Output the [X, Y] coordinate of the center of the cell containing the given text.  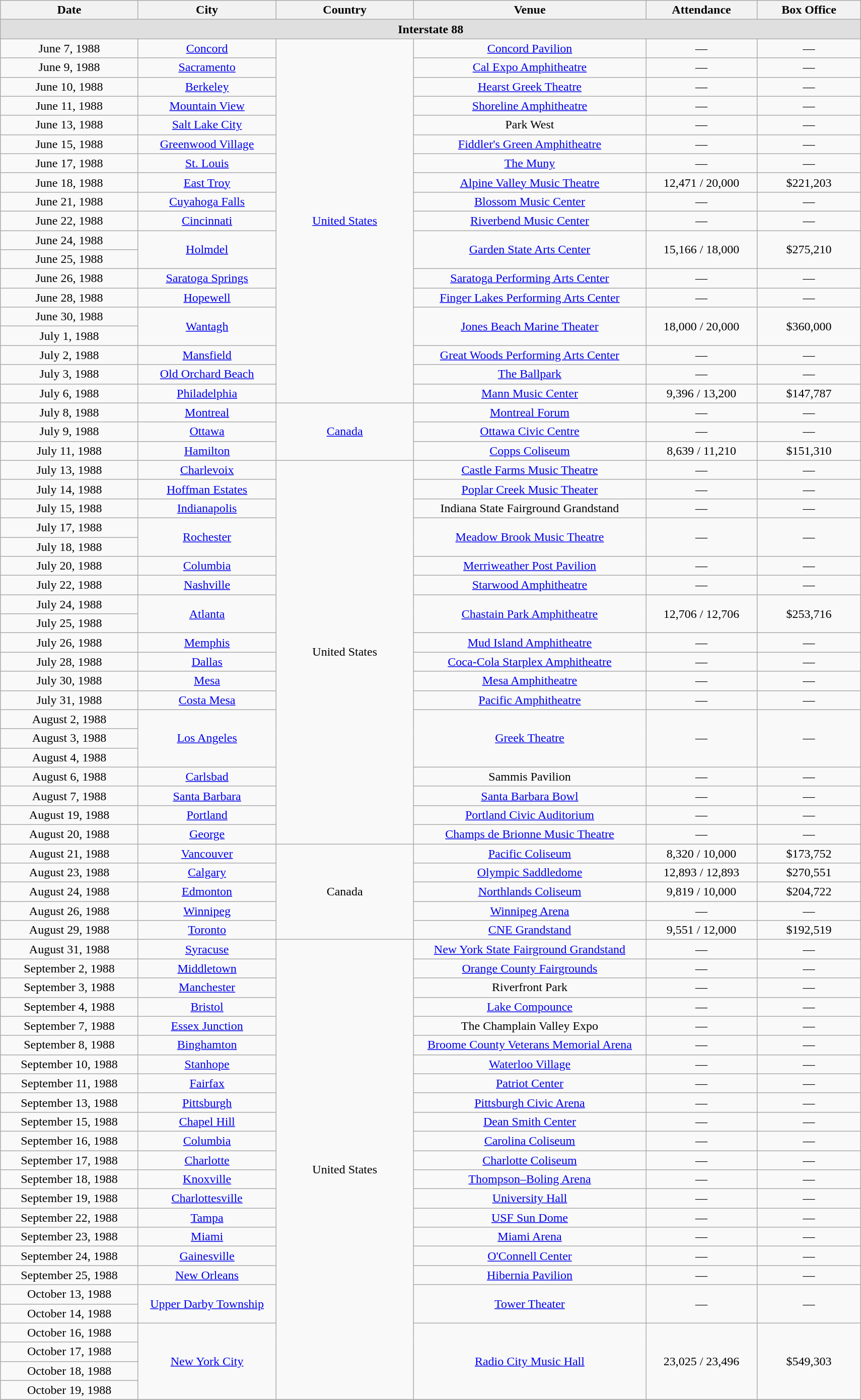
July 3, 1988 [69, 374]
Mountain View [207, 106]
Montreal [207, 412]
East Troy [207, 182]
Indianapolis [207, 508]
Gainesville [207, 1256]
23,025 / 23,496 [701, 1361]
Mud Island Amphitheatre [530, 643]
July 11, 1988 [69, 451]
July 25, 1988 [69, 623]
September 4, 1988 [69, 1007]
June 26, 1988 [69, 278]
Hibernia Pavilion [530, 1275]
Tower Theater [530, 1304]
Winnipeg [207, 911]
September 10, 1988 [69, 1064]
June 25, 1988 [69, 259]
July 28, 1988 [69, 662]
September 16, 1988 [69, 1141]
June 18, 1988 [69, 182]
Montreal Forum [530, 412]
$147,787 [809, 393]
Thompson–Boling Arena [530, 1179]
8,320 / 10,000 [701, 854]
Chapel Hill [207, 1122]
University Hall [530, 1199]
September 15, 1988 [69, 1122]
Rochester [207, 537]
Hamilton [207, 451]
Ottawa Civic Centre [530, 432]
June 7, 1988 [69, 48]
Winnipeg Arena [530, 911]
Dean Smith Center [530, 1122]
July 20, 1988 [69, 566]
Charlevoix [207, 470]
June 21, 1988 [69, 201]
$221,203 [809, 182]
$270,551 [809, 873]
June 11, 1988 [69, 106]
12,471 / 20,000 [701, 182]
The Muny [530, 163]
Miami [207, 1237]
June 28, 1988 [69, 298]
Manchester [207, 988]
Castle Farms Music Theatre [530, 470]
Meadow Brook Music Theatre [530, 537]
July 6, 1988 [69, 393]
9,551 / 12,000 [701, 930]
June 24, 1988 [69, 240]
Essex Junction [207, 1026]
Costa Mesa [207, 700]
Olympic Saddledome [530, 873]
$173,752 [809, 854]
Santa Barbara [207, 796]
August 2, 1988 [69, 719]
Ottawa [207, 432]
The Ballpark [530, 374]
July 9, 1988 [69, 432]
July 17, 1988 [69, 527]
Salt Lake City [207, 125]
September 8, 1988 [69, 1045]
September 25, 1988 [69, 1275]
8,639 / 11,210 [701, 451]
Pittsburgh Civic Arena [530, 1102]
$253,716 [809, 614]
June 15, 1988 [69, 144]
18,000 / 20,000 [701, 326]
George [207, 834]
Santa Barbara Bowl [530, 796]
Old Orchard Beach [207, 374]
Sacramento [207, 67]
Hearst Greek Theatre [530, 87]
Great Woods Performing Arts Center [530, 355]
September 3, 1988 [69, 988]
Middletown [207, 968]
$275,210 [809, 250]
August 29, 1988 [69, 930]
July 8, 1988 [69, 412]
Garden State Arts Center [530, 250]
July 15, 1988 [69, 508]
Chastain Park Amphitheatre [530, 614]
Carolina Coliseum [530, 1141]
Syracuse [207, 949]
September 24, 1988 [69, 1256]
September 2, 1988 [69, 968]
Mesa [207, 681]
Philadelphia [207, 393]
August 24, 1988 [69, 892]
Cuyahoga Falls [207, 201]
Binghamton [207, 1045]
Attendance [701, 10]
Riverfront Park [530, 988]
Blossom Music Center [530, 201]
Fairfax [207, 1083]
August 6, 1988 [69, 777]
$549,303 [809, 1361]
$204,722 [809, 892]
Interstate 88 [431, 29]
Radio City Music Hall [530, 1361]
Venue [530, 10]
Coca-Cola Starplex Amphitheatre [530, 662]
O'Connell Center [530, 1256]
Saratoga Springs [207, 278]
September 17, 1988 [69, 1160]
Greenwood Village [207, 144]
Bristol [207, 1007]
June 13, 1988 [69, 125]
$151,310 [809, 451]
Tampa [207, 1218]
October 19, 1988 [69, 1390]
July 1, 1988 [69, 336]
Hopewell [207, 298]
Concord Pavilion [530, 48]
July 30, 1988 [69, 681]
July 18, 1988 [69, 546]
Atlanta [207, 614]
Alpine Valley Music Theatre [530, 182]
June 30, 1988 [69, 317]
Memphis [207, 643]
Knoxville [207, 1179]
Orange County Fairgrounds [530, 968]
October 16, 1988 [69, 1333]
July 2, 1988 [69, 355]
July 14, 1988 [69, 489]
Indiana State Fairground Grandstand [530, 508]
Upper Darby Township [207, 1304]
Dallas [207, 662]
July 26, 1988 [69, 643]
St. Louis [207, 163]
Fiddler's Green Amphitheatre [530, 144]
July 22, 1988 [69, 585]
August 7, 1988 [69, 796]
October 13, 1988 [69, 1294]
USF Sun Dome [530, 1218]
$192,519 [809, 930]
September 22, 1988 [69, 1218]
$360,000 [809, 326]
June 17, 1988 [69, 163]
Finger Lakes Performing Arts Center [530, 298]
Mansfield [207, 355]
Merriweather Post Pavilion [530, 566]
Poplar Creek Music Theater [530, 489]
Pacific Amphitheatre [530, 700]
New York City [207, 1361]
September 18, 1988 [69, 1179]
Starwood Amphitheatre [530, 585]
12,706 / 12,706 [701, 614]
October 14, 1988 [69, 1313]
August 31, 1988 [69, 949]
Box Office [809, 10]
August 3, 1988 [69, 738]
Los Angeles [207, 738]
Country [345, 10]
Riverbend Music Center [530, 221]
September 7, 1988 [69, 1026]
CNE Grandstand [530, 930]
August 4, 1988 [69, 757]
Cincinnati [207, 221]
Toronto [207, 930]
Concord [207, 48]
August 19, 1988 [69, 815]
August 26, 1988 [69, 911]
Calgary [207, 873]
Nashville [207, 585]
9,396 / 13,200 [701, 393]
Sammis Pavilion [530, 777]
Shoreline Amphitheatre [530, 106]
Portland Civic Auditorium [530, 815]
15,166 / 18,000 [701, 250]
Miami Arena [530, 1237]
July 31, 1988 [69, 700]
June 10, 1988 [69, 87]
Date [69, 10]
August 21, 1988 [69, 854]
Edmonton [207, 892]
Charlotte Coliseum [530, 1160]
Waterloo Village [530, 1064]
Copps Coliseum [530, 451]
Patriot Center [530, 1083]
September 19, 1988 [69, 1199]
9,819 / 10,000 [701, 892]
12,893 / 12,893 [701, 873]
August 20, 1988 [69, 834]
The Champlain Valley Expo [530, 1026]
Carlsbad [207, 777]
July 24, 1988 [69, 604]
Lake Compounce [530, 1007]
Pacific Coliseum [530, 854]
Berkeley [207, 87]
September 23, 1988 [69, 1237]
Portland [207, 815]
Northlands Coliseum [530, 892]
New York State Fairground Grandstand [530, 949]
October 17, 1988 [69, 1352]
Vancouver [207, 854]
Cal Expo Amphitheatre [530, 67]
Mann Music Center [530, 393]
Broome County Veterans Memorial Arena [530, 1045]
September 11, 1988 [69, 1083]
Park West [530, 125]
Saratoga Performing Arts Center [530, 278]
Stanhope [207, 1064]
New Orleans [207, 1275]
Charlottesville [207, 1199]
Champs de Brionne Music Theatre [530, 834]
Mesa Amphitheatre [530, 681]
Hoffman Estates [207, 489]
Holmdel [207, 250]
September 13, 1988 [69, 1102]
City [207, 10]
June 9, 1988 [69, 67]
Greek Theatre [530, 738]
June 22, 1988 [69, 221]
Charlotte [207, 1160]
July 13, 1988 [69, 470]
August 23, 1988 [69, 873]
Wantagh [207, 326]
October 18, 1988 [69, 1371]
Jones Beach Marine Theater [530, 326]
Pittsburgh [207, 1102]
